From the cell containing the given text, extract its center point as (x, y) coordinate. 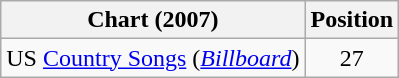
US Country Songs (Billboard) (153, 58)
Chart (2007) (153, 20)
Position (352, 20)
27 (352, 58)
